Extract the (X, Y) coordinate from the center of the cell holding the provided text.  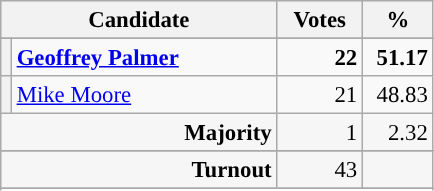
Majority (139, 133)
1 (320, 133)
48.83 (398, 95)
22 (320, 58)
% (398, 20)
Candidate (139, 20)
21 (320, 95)
Votes (320, 20)
Mike Moore (144, 95)
Geoffrey Palmer (144, 58)
2.32 (398, 133)
43 (320, 170)
51.17 (398, 58)
Turnout (139, 170)
